Identify which cell holds the provided text, then report its [x, y] central coordinate. 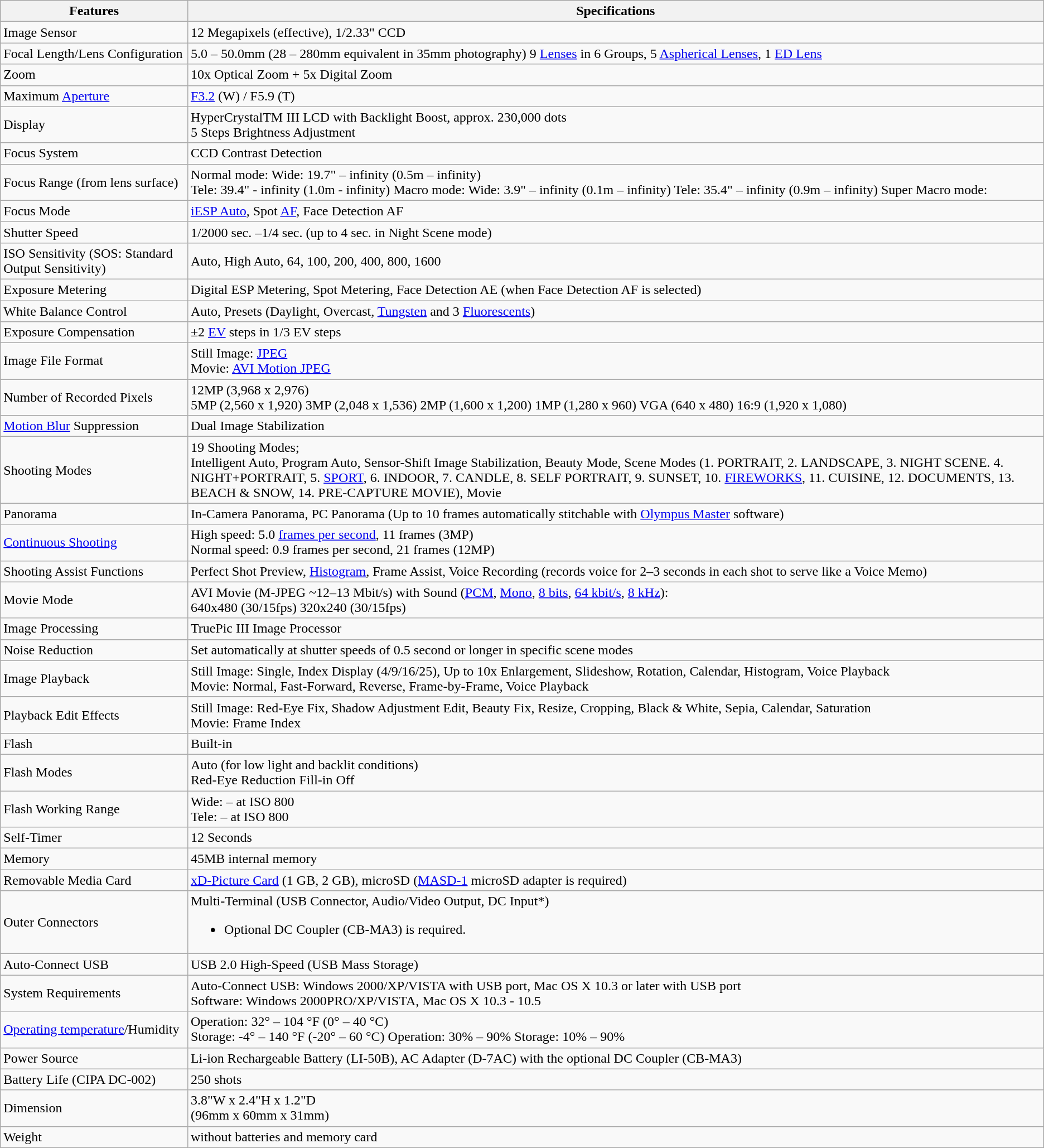
TruePic III Image Processor [616, 629]
Focal Length/Lens Configuration [94, 54]
Auto-Connect USB: Windows 2000/XP/VISTA with USB port, Mac OS X 10.3 or later with USB portSoftware: Windows 2000PRO/XP/VISTA, Mac OS X 10.3 - 10.5 [616, 993]
Focus Mode [94, 211]
Image File Format [94, 361]
Flash Modes [94, 772]
Digital ESP Metering, Spot Metering, Face Detection AE (when Face Detection AF is selected) [616, 290]
Auto, High Auto, 64, 100, 200, 400, 800, 1600 [616, 261]
Auto (for low light and backlit conditions)Red-Eye Reduction Fill-in Off [616, 772]
Maximum Aperture [94, 96]
Power Source [94, 1058]
Dual Image Stabilization [616, 426]
Focus System [94, 153]
Movie Mode [94, 600]
Still Image: JPEGMovie: AVI Motion JPEG [616, 361]
Still Image: Red-Eye Fix, Shadow Adjustment Edit, Beauty Fix, Resize, Cropping, Black & White, Sepia, Calendar, SaturationMovie: Frame Index [616, 715]
Perfect Shot Preview, Histogram, Frame Assist, Voice Recording (records voice for 2–3 seconds in each shot to serve like a Voice Memo) [616, 571]
Shooting Modes [94, 470]
Exposure Metering [94, 290]
USB 2.0 High-Speed (USB Mass Storage) [616, 964]
Motion Blur Suppression [94, 426]
45MB internal memory [616, 859]
F3.2 (W) / F5.9 (T) [616, 96]
HyperCrystalTM III LCD with Backlight Boost, approx. 230,000 dots5 Steps Brightness Adjustment [616, 125]
Continuous Shooting [94, 542]
Flash [94, 744]
Noise Reduction [94, 650]
Zoom [94, 75]
3.8"W x 2.4"H x 1.2"D(96mm x 60mm x 31mm) [616, 1108]
250 shots [616, 1079]
In-Camera Panorama, PC Panorama (Up to 10 frames automatically stitchable with Olympus Master software) [616, 514]
Built-in [616, 744]
Self-Timer [94, 838]
Playback Edit Effects [94, 715]
Weight [94, 1137]
10x Optical Zoom + 5x Digital Zoom [616, 75]
xD-Picture Card (1 GB, 2 GB), microSD (MASD-1 microSD adapter is required) [616, 880]
White Balance Control [94, 311]
without batteries and memory card [616, 1137]
Operating temperature/Humidity [94, 1030]
Set automatically at shutter speeds of 0.5 second or longer in specific scene modes [616, 650]
iESP Auto, Spot AF, Face Detection AF [616, 211]
12 Seconds [616, 838]
Panorama [94, 514]
Wide: – at ISO 800Tele: – at ISO 800 [616, 809]
Specifications [616, 11]
Focus Range (from lens surface) [94, 182]
Operation: 32° – 104 °F (0° – 40 °C)Storage: -4° – 140 °F (-20° – 60 °C) Operation: 30% – 90% Storage: 10% – 90% [616, 1030]
Auto, Presets (Daylight, Overcast, Tungsten and 3 Fluorescents) [616, 311]
1/2000 sec. –1/4 sec. (up to 4 sec. in Night Scene mode) [616, 232]
Dimension [94, 1108]
Battery Life (CIPA DC-002) [94, 1079]
12 Megapixels (effective), 1/2.33" CCD [616, 32]
Display [94, 125]
Outer Connectors [94, 923]
Li-ion Rechargeable Battery (LI-50B), AC Adapter (D-7AC) with the optional DC Coupler (CB-MA3) [616, 1058]
ISO Sensitivity (SOS: Standard Output Sensitivity) [94, 261]
System Requirements [94, 993]
Auto-Connect USB [94, 964]
5.0 – 50.0mm (28 – 280mm equivalent in 35mm photography) 9 Lenses in 6 Groups, 5 Aspherical Lenses, 1 ED Lens [616, 54]
Flash Working Range [94, 809]
Memory [94, 859]
AVI Movie (M-JPEG ~12–13 Mbit/s) with Sound (PCM, Mono, 8 bits, 64 kbit/s, 8 kHz):640x480 (30/15fps) 320x240 (30/15fps) [616, 600]
12MP (3,968 x 2,976)5MP (2,560 x 1,920) 3MP (2,048 x 1,536) 2MP (1,600 x 1,200) 1MP (1,280 x 960) VGA (640 x 480) 16:9 (1,920 x 1,080) [616, 397]
Image Sensor [94, 32]
±2 EV steps in 1/3 EV steps [616, 332]
Exposure Compensation [94, 332]
Features [94, 11]
High speed: 5.0 frames per second, 11 frames (3MP)Normal speed: 0.9 frames per second, 21 frames (12MP) [616, 542]
Shooting Assist Functions [94, 571]
Image Playback [94, 678]
Removable Media Card [94, 880]
Shutter Speed [94, 232]
CCD Contrast Detection [616, 153]
Number of Recorded Pixels [94, 397]
Image Processing [94, 629]
Multi-Terminal (USB Connector, Audio/Video Output, DC Input*)Optional DC Coupler (CB-MA3) is required. [616, 923]
